Identify which cell holds the provided text, then report its (X, Y) central coordinate. 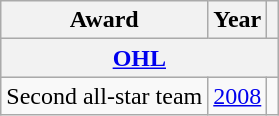
Year (238, 20)
2008 (238, 96)
Award (104, 20)
Second all-star team (104, 96)
OHL (140, 58)
